Return the (X, Y) coordinate for the center point of the cell that contains the specified text.  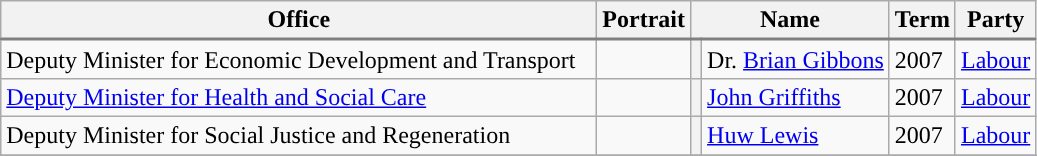
Party (995, 20)
Term (922, 20)
Dr. Brian Gibbons (796, 60)
Deputy Minister for Health and Social Care (299, 97)
John Griffiths (796, 97)
Huw Lewis (796, 135)
Deputy Minister for Social Justice and Regeneration (299, 135)
Office (299, 20)
Portrait (644, 20)
Name (790, 20)
Deputy Minister for Economic Development and Transport (299, 60)
